Return the [X, Y] coordinate for the center point of the cell that contains the specified text.  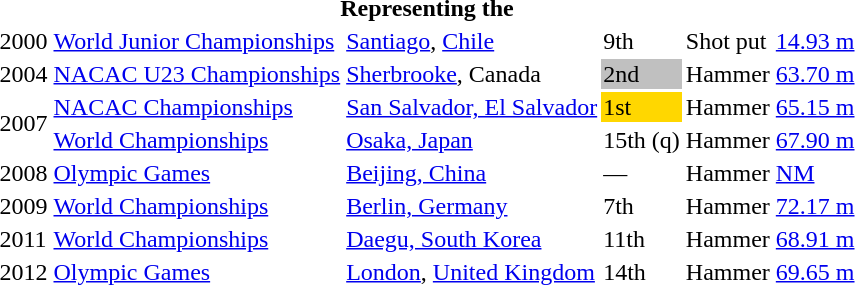
Daegu, South Korea [472, 239]
Berlin, Germany [472, 206]
Beijing, China [472, 173]
15th (q) [642, 140]
World Junior Championships [197, 41]
2nd [642, 74]
NACAC U23 Championships [197, 74]
1st [642, 107]
San Salvador, El Salvador [472, 107]
9th [642, 41]
Shot put [728, 41]
NACAC Championships [197, 107]
Osaka, Japan [472, 140]
— [642, 173]
7th [642, 206]
Olympic Games [197, 173]
11th [642, 239]
Santiago, Chile [472, 41]
Sherbrooke, Canada [472, 74]
